Detect which cell encompasses the target text, then output its [x, y] center coordinate. 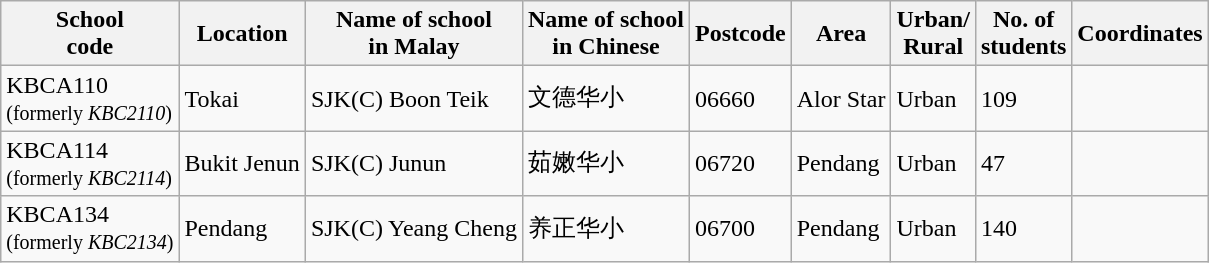
06720 [740, 164]
06700 [740, 228]
KBCA114(formerly KBC2114) [90, 164]
SJK(C) Junun [414, 164]
140 [1023, 228]
KBCA110(formerly KBC2110) [90, 98]
Postcode [740, 34]
No. ofstudents [1023, 34]
养正华小 [606, 228]
Schoolcode [90, 34]
Name of schoolin Malay [414, 34]
SJK(C) Yeang Cheng [414, 228]
Bukit Jenun [242, 164]
109 [1023, 98]
茹嫩华小 [606, 164]
Coordinates [1140, 34]
KBCA134(formerly KBC2134) [90, 228]
SJK(C) Boon Teik [414, 98]
Location [242, 34]
Area [841, 34]
Tokai [242, 98]
文德华小 [606, 98]
06660 [740, 98]
47 [1023, 164]
Urban/Rural [933, 34]
Alor Star [841, 98]
Name of schoolin Chinese [606, 34]
